Extract the [X, Y] coordinate from the center of the cell holding the provided text.  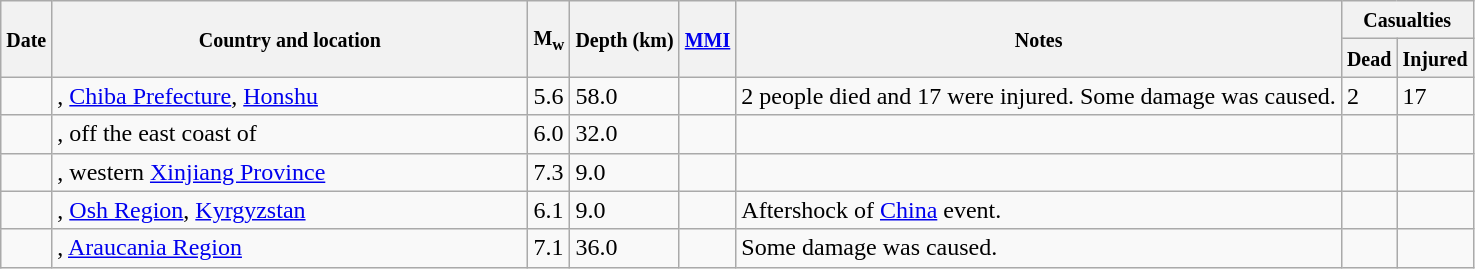
Depth (km) [624, 39]
Country and location [290, 39]
5.6 [549, 96]
Dead [1369, 58]
Mw [549, 39]
58.0 [624, 96]
Notes [1039, 39]
MMI [708, 39]
6.0 [549, 134]
36.0 [624, 248]
, Osh Region, Kyrgyzstan [290, 210]
Some damage was caused. [1039, 248]
Injured [1435, 58]
6.1 [549, 210]
2 [1369, 96]
7.3 [549, 172]
, western Xinjiang Province [290, 172]
Date [26, 39]
7.1 [549, 248]
, Chiba Prefecture, Honshu [290, 96]
, Araucania Region [290, 248]
, off the east coast of [290, 134]
17 [1435, 96]
32.0 [624, 134]
Casualties [1407, 20]
Aftershock of China event. [1039, 210]
2 people died and 17 were injured. Some damage was caused. [1039, 96]
